From the cell containing the given text, extract its center point as [x, y] coordinate. 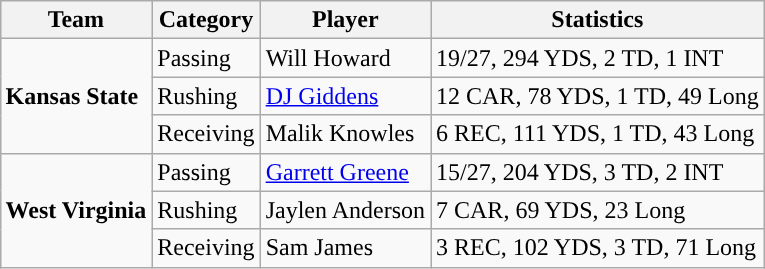
West Virginia [76, 210]
Player [345, 20]
Team [76, 20]
Jaylen Anderson [345, 210]
Malik Knowles [345, 134]
3 REC, 102 YDS, 3 TD, 71 Long [597, 248]
Category [206, 20]
Sam James [345, 248]
15/27, 204 YDS, 3 TD, 2 INT [597, 172]
Garrett Greene [345, 172]
19/27, 294 YDS, 2 TD, 1 INT [597, 58]
Kansas State [76, 96]
Statistics [597, 20]
DJ Giddens [345, 96]
Will Howard [345, 58]
12 CAR, 78 YDS, 1 TD, 49 Long [597, 96]
7 CAR, 69 YDS, 23 Long [597, 210]
6 REC, 111 YDS, 1 TD, 43 Long [597, 134]
